Find where the given text appears and provide that cell's center as (x, y) coordinate. 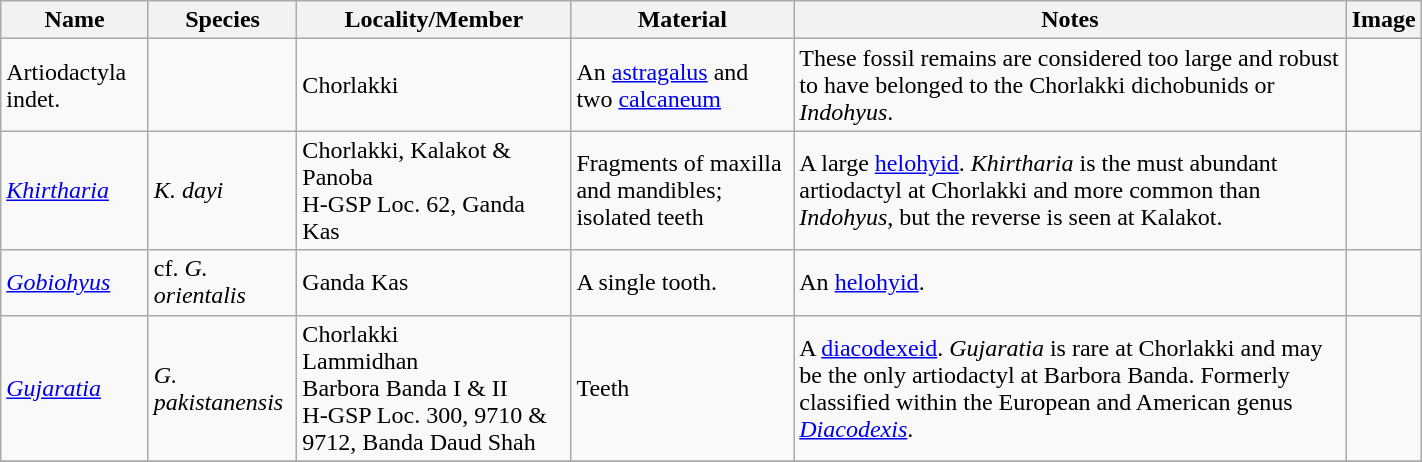
G. pakistanensis (222, 388)
K. dayi (222, 190)
Fragments of maxilla and mandibles; isolated teeth (682, 190)
Gujaratia (75, 388)
cf. G. orientalis (222, 282)
An helohyid. (1070, 282)
Artiodactyla indet. (75, 85)
Material (682, 20)
A single tooth. (682, 282)
Image (1384, 20)
Chorlakki (434, 85)
A large helohyid. Khirtharia is the must abundant artiodactyl at Chorlakki and more common than Indohyus, but the reverse is seen at Kalakot. (1070, 190)
An astragalus and two calcaneum (682, 85)
Ganda Kas (434, 282)
Teeth (682, 388)
Notes (1070, 20)
Chorlakki, Kalakot & PanobaH-GSP Loc. 62, Ganda Kas (434, 190)
Species (222, 20)
ChorlakkiLammidhanBarbora Banda I & IIH-GSP Loc. 300, 9710 & 9712, Banda Daud Shah (434, 388)
Name (75, 20)
These fossil remains are considered too large and robust to have belonged to the Chorlakki dichobunids or Indohyus. (1070, 85)
Locality/Member (434, 20)
Khirtharia (75, 190)
Gobiohyus (75, 282)
